Identify which cell holds the provided text, then report its [X, Y] central coordinate. 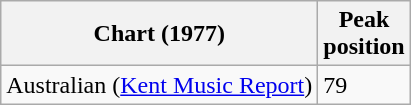
79 [364, 85]
Australian (Kent Music Report) [160, 85]
Chart (1977) [160, 34]
Peakposition [364, 34]
